From the cell containing the given text, extract its center point as [x, y] coordinate. 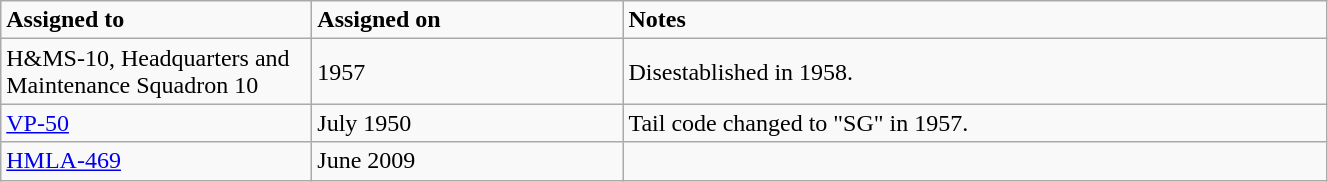
Disestablished in 1958. [975, 72]
Tail code changed to "SG" in 1957. [975, 123]
Assigned on [468, 20]
Assigned to [156, 20]
H&MS-10, Headquarters and Maintenance Squadron 10 [156, 72]
HMLA-469 [156, 161]
Notes [975, 20]
VP-50 [156, 123]
1957 [468, 72]
June 2009 [468, 161]
July 1950 [468, 123]
